Pinpoint the cell where the given text exists, returning its [x, y] midpoint coordinate. 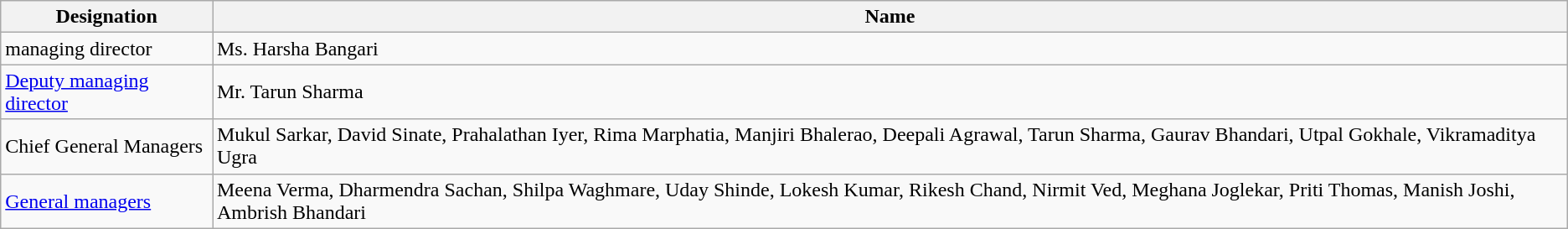
General managers [107, 201]
Ms. Harsha Bangari [890, 49]
Mr. Tarun Sharma [890, 92]
Deputy managing director [107, 92]
Name [890, 17]
managing director [107, 49]
Designation [107, 17]
Chief General Managers [107, 146]
